Capture the cell that displays the provided text and extract its (x, y) central coordinate. 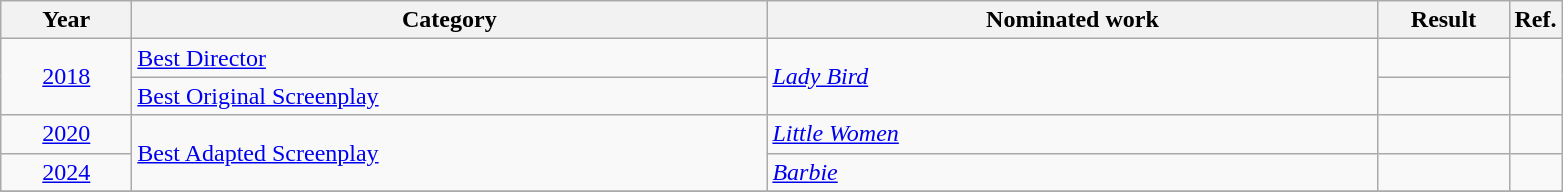
2024 (66, 172)
Ref. (1536, 20)
2020 (66, 134)
2018 (66, 77)
Little Women (1072, 134)
Year (66, 20)
Lady Bird (1072, 77)
Best Director (450, 58)
Result (1444, 20)
Nominated work (1072, 20)
Category (450, 20)
Barbie (1072, 172)
Best Original Screenplay (450, 96)
Best Adapted Screenplay (450, 153)
